Find where the given text appears and provide that cell's center as (X, Y) coordinate. 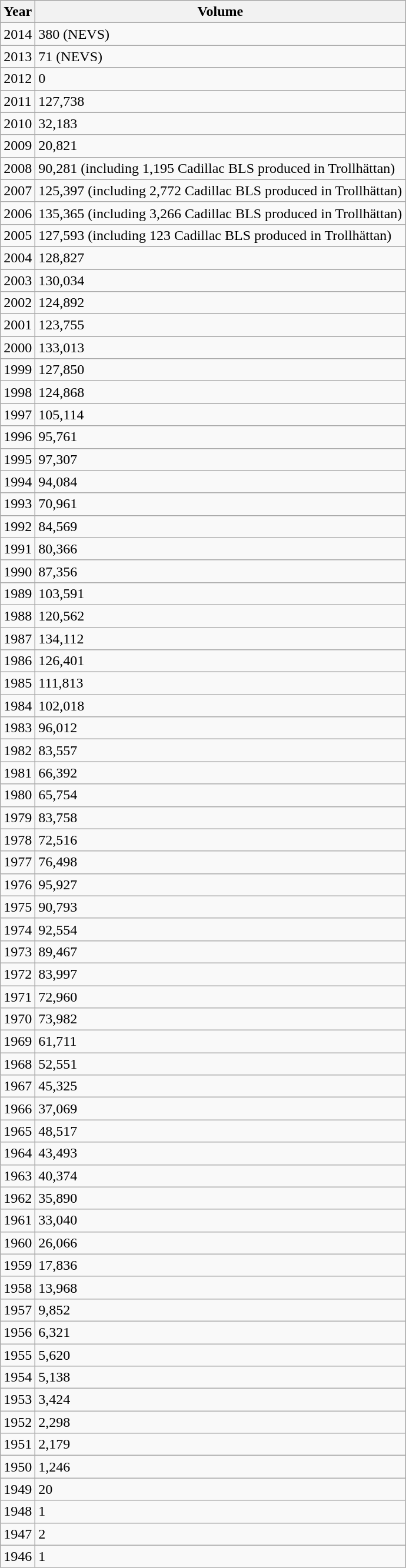
89,467 (220, 952)
1994 (18, 482)
2014 (18, 34)
1993 (18, 504)
35,890 (220, 1198)
1954 (18, 1377)
61,711 (220, 1042)
120,562 (220, 616)
17,836 (220, 1265)
1968 (18, 1064)
Volume (220, 12)
1948 (18, 1512)
6,321 (220, 1332)
72,516 (220, 840)
95,927 (220, 885)
1962 (18, 1198)
1986 (18, 661)
1957 (18, 1310)
1951 (18, 1444)
20 (220, 1489)
1981 (18, 773)
123,755 (220, 325)
1997 (18, 415)
1952 (18, 1422)
40,374 (220, 1176)
5,138 (220, 1377)
128,827 (220, 258)
2000 (18, 348)
92,554 (220, 929)
2007 (18, 191)
52,551 (220, 1064)
1975 (18, 907)
5,620 (220, 1355)
2002 (18, 303)
105,114 (220, 415)
124,868 (220, 392)
1983 (18, 728)
65,754 (220, 795)
1949 (18, 1489)
127,738 (220, 101)
3,424 (220, 1400)
1955 (18, 1355)
83,997 (220, 974)
1995 (18, 459)
97,307 (220, 459)
2,298 (220, 1422)
76,498 (220, 862)
2008 (18, 168)
1988 (18, 616)
2012 (18, 79)
1984 (18, 706)
1998 (18, 392)
1965 (18, 1131)
96,012 (220, 728)
1992 (18, 526)
80,366 (220, 549)
1960 (18, 1243)
1973 (18, 952)
1970 (18, 1019)
1953 (18, 1400)
130,034 (220, 281)
1987 (18, 638)
1977 (18, 862)
33,040 (220, 1220)
71 (NEVS) (220, 56)
125,397 (including 2,772 Cadillac BLS produced in Trollhättan) (220, 191)
1980 (18, 795)
73,982 (220, 1019)
1996 (18, 437)
2,179 (220, 1444)
1990 (18, 571)
2004 (18, 258)
1989 (18, 593)
1967 (18, 1086)
126,401 (220, 661)
2010 (18, 124)
1982 (18, 750)
Year (18, 12)
32,183 (220, 124)
103,591 (220, 593)
9,852 (220, 1310)
1947 (18, 1534)
102,018 (220, 706)
37,069 (220, 1109)
1976 (18, 885)
2001 (18, 325)
95,761 (220, 437)
2009 (18, 146)
2003 (18, 281)
1985 (18, 683)
2005 (18, 235)
124,892 (220, 303)
66,392 (220, 773)
87,356 (220, 571)
1999 (18, 370)
83,758 (220, 818)
1966 (18, 1109)
94,084 (220, 482)
127,850 (220, 370)
1963 (18, 1176)
134,112 (220, 638)
111,813 (220, 683)
83,557 (220, 750)
133,013 (220, 348)
0 (220, 79)
1972 (18, 974)
1958 (18, 1287)
48,517 (220, 1131)
1956 (18, 1332)
1971 (18, 997)
1,246 (220, 1467)
45,325 (220, 1086)
43,493 (220, 1153)
84,569 (220, 526)
90,281 (including 1,195 Cadillac BLS produced in Trollhättan) (220, 168)
2 (220, 1534)
1974 (18, 929)
1959 (18, 1265)
1978 (18, 840)
13,968 (220, 1287)
72,960 (220, 997)
1979 (18, 818)
2013 (18, 56)
135,365 (including 3,266 Cadillac BLS produced in Trollhättan) (220, 213)
1961 (18, 1220)
70,961 (220, 504)
26,066 (220, 1243)
127,593 (including 123 Cadillac BLS produced in Trollhättan) (220, 235)
1969 (18, 1042)
20,821 (220, 146)
1964 (18, 1153)
1946 (18, 1556)
2011 (18, 101)
90,793 (220, 907)
2006 (18, 213)
1991 (18, 549)
1950 (18, 1467)
380 (NEVS) (220, 34)
